Search for the cell housing the specified text and yield its [X, Y] center coordinate. 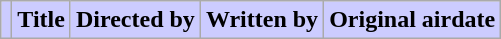
Original airdate [412, 20]
Written by [262, 20]
Directed by [135, 20]
Title [42, 20]
